Locate the cell with the specified text and output its (X, Y) center coordinate. 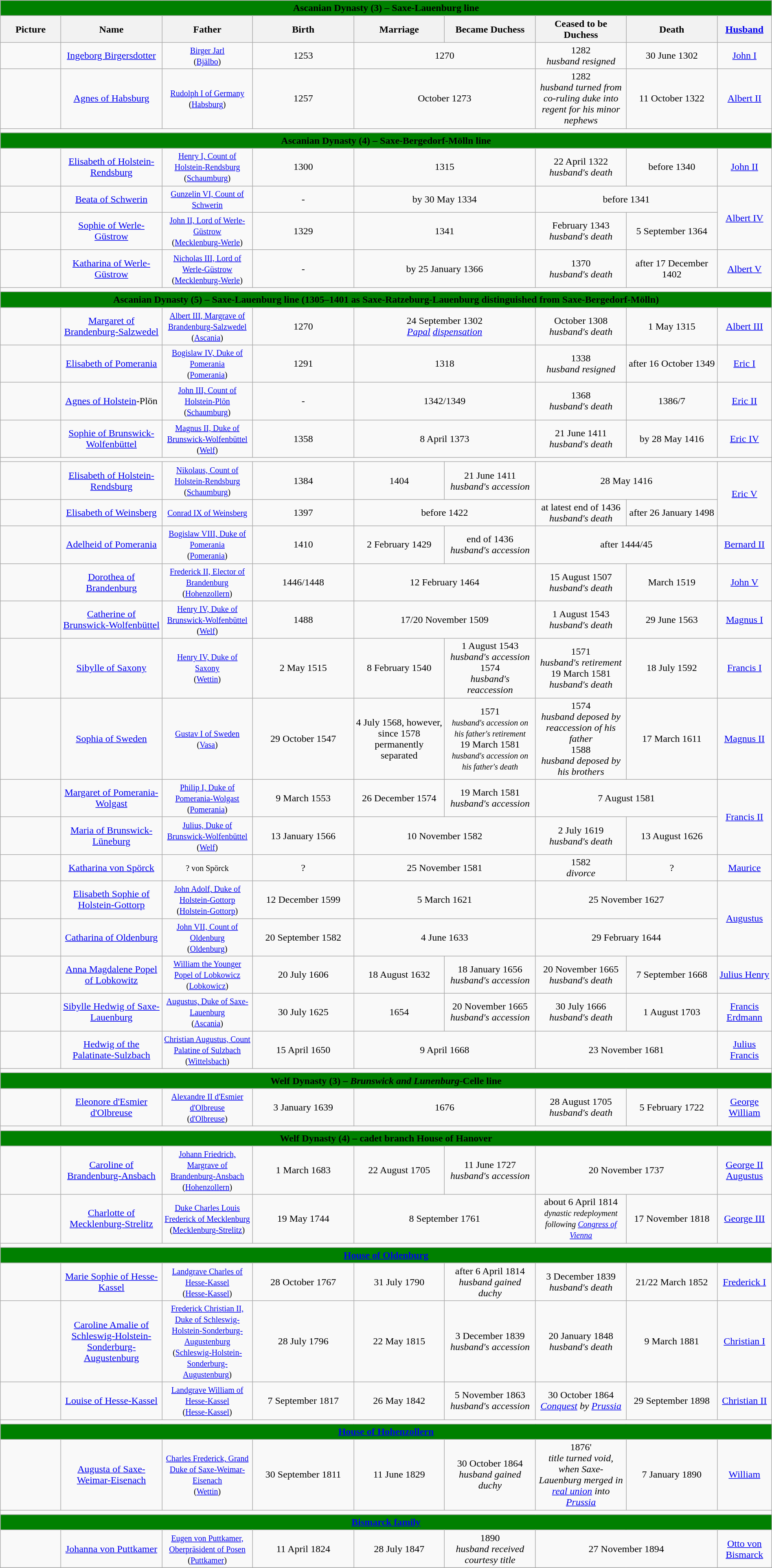
24 September 1302Papal dispensation (445, 326)
Julius, Duke of Brunswick-Wolfenbüttel(Welf) (208, 836)
30 July 1666husband's death (581, 1012)
Adelheid of Pomerania (112, 545)
7 September 1668 (672, 975)
Johanna von Puttkamer (112, 1549)
8 April 1373 (445, 439)
Beata of Schwerin (112, 199)
Elisabeth of Pomerania (112, 364)
February 1343husband's death (581, 231)
Magnus I (744, 620)
1329 (303, 231)
12 February 1464 (445, 582)
1 August 1703 (672, 1012)
Sophia of Sweden (112, 739)
Death (672, 29)
John II (744, 167)
Bogislaw IV, Duke of Pomerania(Pomerania) (208, 364)
Conrad IX of Weinsberg (208, 512)
Magnus II, Duke of Brunswick-Wolfenbüttel(Welf) (208, 439)
before 1341 (626, 199)
Agnes of Holstein-Plön (112, 401)
Duke Charles Louis Frederick of Mecklenburg(Mecklenburg-Strelitz) (208, 1219)
1410 (303, 545)
20 July 1606 (303, 975)
Francis II (744, 817)
March 1519 (672, 582)
Husband (744, 29)
1342/1349 (445, 401)
Welf Dynasty (3) – Brunswick and Lunenburg-Celle line (386, 1081)
30 July 1625 (303, 1012)
John VII, Count of Oldenburg(Oldenburg) (208, 937)
Eric V (744, 494)
after 17 December 1402 (672, 268)
22 August 1705 (399, 1170)
8 February 1540 (399, 668)
Augustus (744, 918)
29 October 1547 (303, 739)
by 28 May 1416 (672, 439)
Eugen von Puttkamer, Oberpräsident of Posen(Puttkamer) (208, 1549)
end of 1436husband's accession (490, 545)
5 September 1364 (672, 231)
10 November 1582 (445, 836)
2 February 1429 (399, 545)
Henry I, Count of Holstein-Rendsburg(Schaumburg) (208, 167)
Charles Frederick, Grand Duke of Saxe-Weimar-Eisenach(Wettin) (208, 1475)
after 1444/45 (626, 545)
John II, Lord of Werle-Güstrow(Mecklenburg-Werle) (208, 231)
1257 (303, 99)
1404 (399, 481)
Landgrave Charles of Hesse-Kassel(Hesse-Kassel) (208, 1282)
30 September 1811 (303, 1475)
31 July 1790 (399, 1282)
Gustav I of Sweden(Vasa) (208, 739)
3 December 1839husband's death (581, 1282)
Sophie of Brunswick-Wolfenbüttel (112, 439)
30 October 1864Conquest by Prussia (581, 1401)
Ingeborg Birgersdotter (112, 55)
1315 (445, 167)
1370husband's death (581, 268)
1582divorce (581, 868)
1876'title turned void, when Saxe-Lauenburg merged in real union into Prussia (581, 1475)
1291 (303, 364)
3 January 1639 (303, 1107)
4 June 1633 (445, 937)
Henry IV, Duke of Brunswick-Wolfenbüttel(Welf) (208, 620)
Albert II (744, 99)
? von Spörck (208, 868)
20 November 1665husband's accession (490, 1012)
1 May 1315 (672, 326)
2 May 1515 (303, 668)
11 April 1824 (303, 1549)
8 September 1761 (445, 1219)
Ascanian Dynasty (5) – Saxe-Lauenburg line (1305–1401 as Saxe-Ratzeburg-Lauenburg distinguished from Saxe-Bergedorf-Mölln) (386, 299)
Birth (303, 29)
21/22 March 1852 (672, 1282)
Welf Dynasty (4) – cadet branch House of Hanover (386, 1138)
Charlotte of Mecklenburg-Strelitz (112, 1219)
18 January 1656husband's accession (490, 975)
Frederick II, Elector of Brandenburg(Hohenzollern) (208, 582)
Maurice (744, 868)
13 August 1626 (672, 836)
before 1422 (445, 512)
William the Younger Popel of Lobkowicz(Lobkowicz) (208, 975)
20 November 1737 (626, 1170)
John Adolf, Duke of Holstein-Gottorp(Holstein-Gottorp) (208, 899)
Agnes of Habsburg (112, 99)
Frederick Christian II, Duke of Schleswig-Holstein-Sonderburg-Augustenburg(Schleswig-Holstein-Sonderburg-Augustenburg) (208, 1341)
before 1340 (672, 167)
Albert IV (744, 218)
by 30 May 1334 (445, 199)
5 March 1621 (445, 899)
20 January 1848husband's death (581, 1341)
25 November 1581 (445, 868)
Bismarck family (386, 1522)
George III (744, 1219)
18 July 1592 (672, 668)
7 September 1817 (303, 1401)
Otto von Bismarck (744, 1549)
Hedwig of the Palatinate-Sulzbach (112, 1050)
Rudolph I of Germany(Habsburg) (208, 99)
Ascanian Dynasty (3) – Saxe-Lauenburg line (386, 8)
Christian II (744, 1401)
1386/7 (672, 401)
17/20 November 1509 (445, 620)
7 August 1581 (626, 798)
20 November 1665husband's death (581, 975)
1397 (303, 512)
Caroline of Brandenburg-Ansbach (112, 1170)
Nicholas III, Lord of Werle-Güstrow(Mecklenburg-Werle) (208, 268)
Johann Friedrich, Margrave of Brandenburg-Ansbach(Hohenzollern) (208, 1170)
29 September 1898 (672, 1401)
George II Augustus (744, 1170)
15 April 1650 (303, 1050)
12 December 1599 (303, 899)
28 July 1796 (303, 1341)
26 May 1842 (399, 1401)
Margaret of Pomerania-Wolgast (112, 798)
9 March 1881 (672, 1341)
18 August 1632 (399, 975)
1282husband turned from co-ruling duke into regent for his minor nephews (581, 99)
by 25 January 1366 (445, 268)
1368husband's death (581, 401)
9 April 1668 (445, 1050)
28 May 1416 (626, 481)
Julius Francis (744, 1050)
Katharina of Werle-Güstrow (112, 268)
Ceased to be Duchess (581, 29)
29 June 1563 (672, 620)
Christian Augustus, Count Palatine of Sulzbach(Wittelsbach) (208, 1050)
19 March 1581husband's accession (490, 798)
Anna Magdalene Popel of Lobkowitz (112, 975)
Marie Sophie of Hesse-Kassel (112, 1282)
Picture (31, 29)
1 August 1543husband's death (581, 620)
at latest end of 1436husband's death (581, 512)
Landgrave William of Hesse-Kassel(Hesse-Kassel) (208, 1401)
29 February 1644 (626, 937)
William (744, 1475)
15 August 1507husband's death (581, 582)
1488 (303, 620)
1446/1448 (303, 582)
Gunzelin VI, Count of Schwerin (208, 199)
22 April 1322husband's death (581, 167)
Birger Jarl(Bjälbo) (208, 55)
26 December 1574 (399, 798)
3 December 1839husband's accession (490, 1341)
1 March 1683 (303, 1170)
Bernard II (744, 545)
1654 (399, 1012)
after 6 April 1814husband gained duchy (490, 1282)
23 November 1681 (626, 1050)
1318 (445, 364)
Frederick I (744, 1282)
John III, Count of Holstein-Plön(Schaumburg) (208, 401)
2 July 1619husband's death (581, 836)
Magnus II (744, 739)
1571husband's retirement19 March 1581husband's death (581, 668)
Julius Henry (744, 975)
25 November 1627 (626, 899)
21 June 1411husband's accession (490, 481)
Francis I (744, 668)
27 November 1894 (626, 1549)
Margaret of Brandenburg-Salzwedel (112, 326)
Name (112, 29)
Father (208, 29)
30 October 1864husband gained duchy (490, 1475)
1341 (445, 231)
1253 (303, 55)
22 May 1815 (399, 1341)
11 June 1829 (399, 1475)
Francis Erdmann (744, 1012)
28 August 1705husband's death (581, 1107)
Eric IV (744, 439)
1300 (303, 167)
after 26 January 1498 (672, 512)
Sophie of Werle-Güstrow (112, 231)
Caroline Amalie of Schleswig-Holstein-Sonderburg-Augustenburg (112, 1341)
Albert V (744, 268)
October 1308husband's death (581, 326)
Eric I (744, 364)
1574husband deposed by reaccession of his father1588husband deposed by his brothers (581, 739)
Catharina of Oldenburg (112, 937)
George William (744, 1107)
John I (744, 55)
11 October 1322 (672, 99)
17 November 1818 (672, 1219)
1571husband's accession on his father's retirement19 March 1581husband's accession on his father's death (490, 739)
about 6 April 1814dynastic redeployment following Congress of Vienna (581, 1219)
Ascanian Dynasty (4) – Saxe-Bergedorf-Mölln line (386, 141)
Christian I (744, 1341)
1282husband resigned (581, 55)
28 July 1847 (399, 1549)
John V (744, 582)
Eric II (744, 401)
Maria of Brunswick-Lüneburg (112, 836)
Augustus, Duke of Saxe-Lauenburg(Ascania) (208, 1012)
Alexandre II d'Esmier d'Olbreuse(d'Olbreuse) (208, 1107)
Dorothea of Brandenburg (112, 582)
Henry IV, Duke of Saxony(Wettin) (208, 668)
5 November 1863husband's accession (490, 1401)
5 February 1722 (672, 1107)
after 16 October 1349 (672, 364)
Bogislaw VIII, Duke of Pomerania(Pomerania) (208, 545)
19 May 1744 (303, 1219)
11 June 1727husband's accession (490, 1170)
30 June 1302 (672, 55)
1890husband received courtesy title (490, 1549)
Elisabeth Sophie of Holstein-Gottorp (112, 899)
House of Oldenburg (386, 1255)
Catherine of Brunswick-Wolfenbüttel (112, 620)
House of Hohenzollern (386, 1432)
Elisabeth of Weinsberg (112, 512)
20 September 1582 (303, 937)
Nikolaus, Count of Holstein-Rendsburg(Schaumburg) (208, 481)
Became Duchess (490, 29)
13 January 1566 (303, 836)
Eleonore d'Esmier d'Olbreuse (112, 1107)
Katharina von Spörck (112, 868)
October 1273 (445, 99)
Philip I, Duke of Pomerania-Wolgast(Pomerania) (208, 798)
Albert III, Margrave of Brandenburg-Salzwedel(Ascania) (208, 326)
Albert III (744, 326)
17 March 1611 (672, 739)
1 August 1543husband's accession1574husband's reaccession (490, 668)
4 July 1568, however, since 1578 permanently separated (399, 739)
9 March 1553 (303, 798)
21 June 1411husband's death (581, 439)
1676 (445, 1107)
28 October 1767 (303, 1282)
Marriage (399, 29)
Sibylle Hedwig of Saxe-Lauenburg (112, 1012)
Louise of Hesse-Kassel (112, 1401)
Sibylle of Saxony (112, 668)
1358 (303, 439)
1384 (303, 481)
Augusta of Saxe-Weimar-Eisenach (112, 1475)
7 January 1890 (672, 1475)
1338husband resigned (581, 364)
